Determine the (X, Y) coordinate at the center of the cell enclosing the given text.  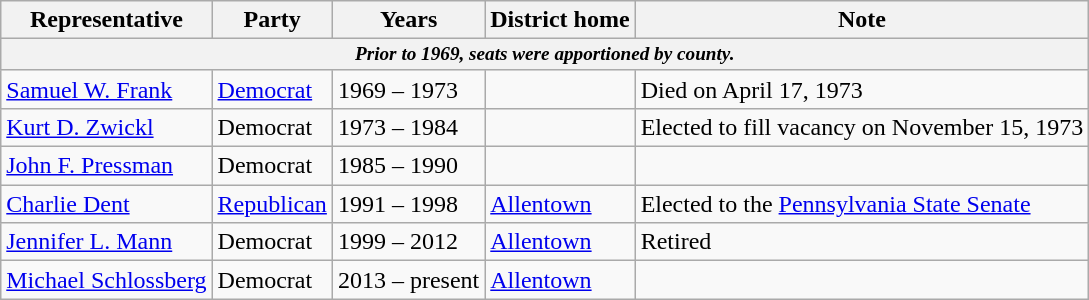
1999 – 2012 (408, 242)
Kurt D. Zwickl (106, 128)
John F. Pressman (106, 166)
Republican (272, 204)
2013 – present (408, 280)
1985 – 1990 (408, 166)
Retired (862, 242)
Michael Schlossberg (106, 280)
1973 – 1984 (408, 128)
Elected to the Pennsylvania State Senate (862, 204)
Prior to 1969, seats were apportioned by county. (545, 55)
Samuel W. Frank (106, 89)
Years (408, 20)
Representative (106, 20)
Jennifer L. Mann (106, 242)
Died on April 17, 1973 (862, 89)
1991 – 1998 (408, 204)
Party (272, 20)
Note (862, 20)
Charlie Dent (106, 204)
District home (560, 20)
1969 – 1973 (408, 89)
Elected to fill vacancy on November 15, 1973 (862, 128)
